Return the [X, Y] coordinate for the center point of the cell that contains the specified text.  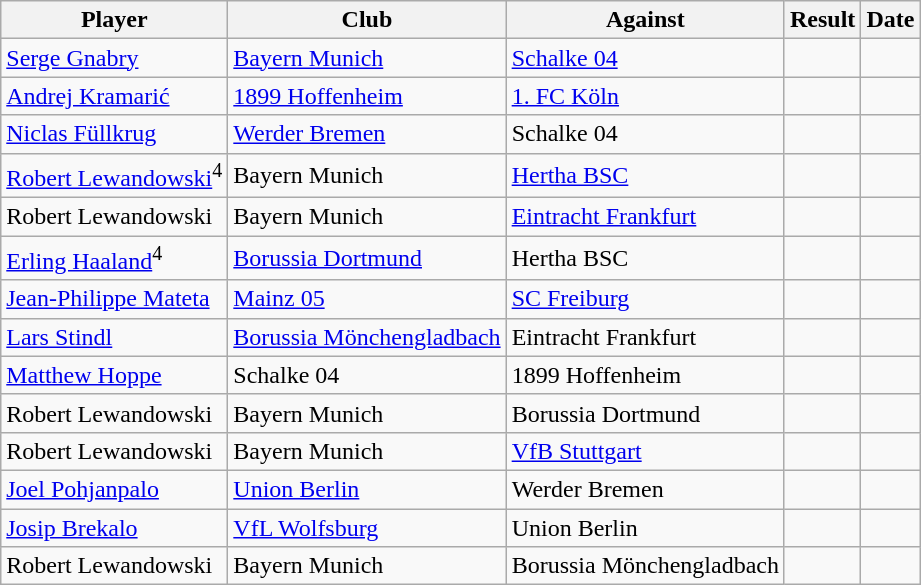
Erling Haaland4 [114, 258]
Player [114, 20]
1. FC Köln [645, 96]
Mainz 05 [367, 299]
Robert Lewandowski4 [114, 176]
Joel Pohjanpalo [114, 489]
VfB Stuttgart [645, 451]
Result [822, 20]
Niclas Füllkrug [114, 134]
VfL Wolfsburg [367, 528]
Club [367, 20]
Against [645, 20]
Serge Gnabry [114, 58]
Matthew Hoppe [114, 375]
Date [890, 20]
Andrej Kramarić [114, 96]
Lars Stindl [114, 337]
SC Freiburg [645, 299]
Jean-Philippe Mateta [114, 299]
Josip Brekalo [114, 528]
